For the text-containing cell, return its midpoint in (X, Y) coordinate format. 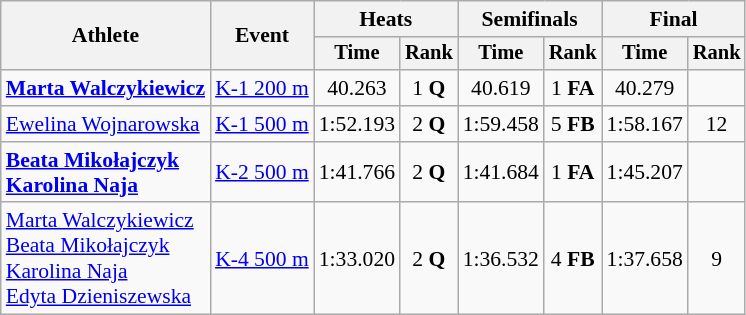
1:45.207 (645, 172)
1:41.766 (357, 172)
1:33.020 (357, 259)
40.619 (501, 88)
1:41.684 (501, 172)
1:36.532 (501, 259)
40.263 (357, 88)
9 (717, 259)
Marta WalczykiewiczBeata MikołajczykKarolina NajaEdyta Dzieniszewska (106, 259)
Semifinals (530, 19)
Heats (386, 19)
Ewelina Wojnarowska (106, 124)
1:58.167 (645, 124)
1:59.458 (501, 124)
12 (717, 124)
Final (674, 19)
40.279 (645, 88)
K-2 500 m (262, 172)
1 Q (429, 88)
1:37.658 (645, 259)
4 FB (573, 259)
Marta Walczykiewicz (106, 88)
K-1 200 m (262, 88)
5 FB (573, 124)
Athlete (106, 36)
Event (262, 36)
K-1 500 m (262, 124)
K-4 500 m (262, 259)
1:52.193 (357, 124)
Beata MikołajczykKarolina Naja (106, 172)
